Identify which cell holds the provided text, then report its [x, y] central coordinate. 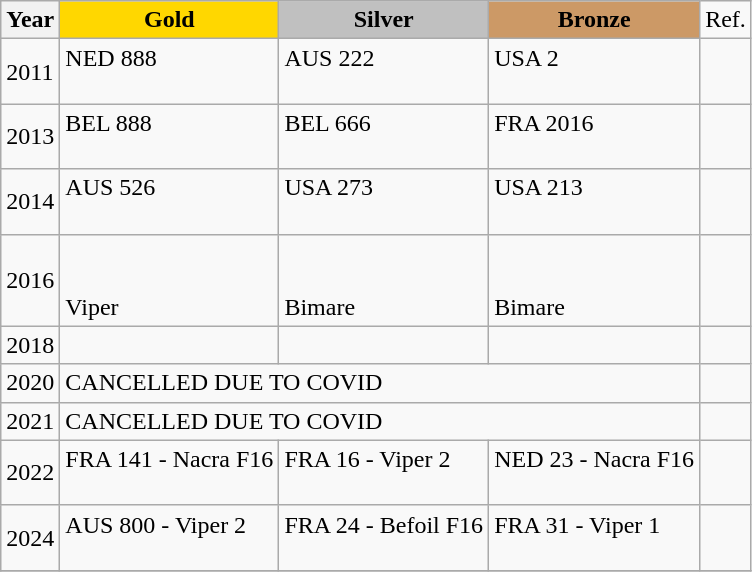
FRA 2016 [594, 136]
AUS 800 - Viper 2 [170, 538]
2021 [30, 421]
Viper [170, 280]
FRA 31 - Viper 1 [594, 538]
2016 [30, 280]
2024 [30, 538]
NED 23 - Nacra F16 [594, 472]
USA 273 [384, 202]
Ref. [726, 20]
2018 [30, 345]
Silver [384, 20]
BEL 666 [384, 136]
2013 [30, 136]
FRA 24 - Befoil F16 [384, 538]
USA 213 [594, 202]
Gold [170, 20]
AUS 526 [170, 202]
2014 [30, 202]
2022 [30, 472]
2011 [30, 72]
AUS 222 [384, 72]
Bronze [594, 20]
2020 [30, 383]
USA 2 [594, 72]
FRA 141 - Nacra F16 [170, 472]
BEL 888 [170, 136]
NED 888 [170, 72]
FRA 16 - Viper 2 [384, 472]
Year [30, 20]
